Return [X, Y] of the center of cell containing provided text 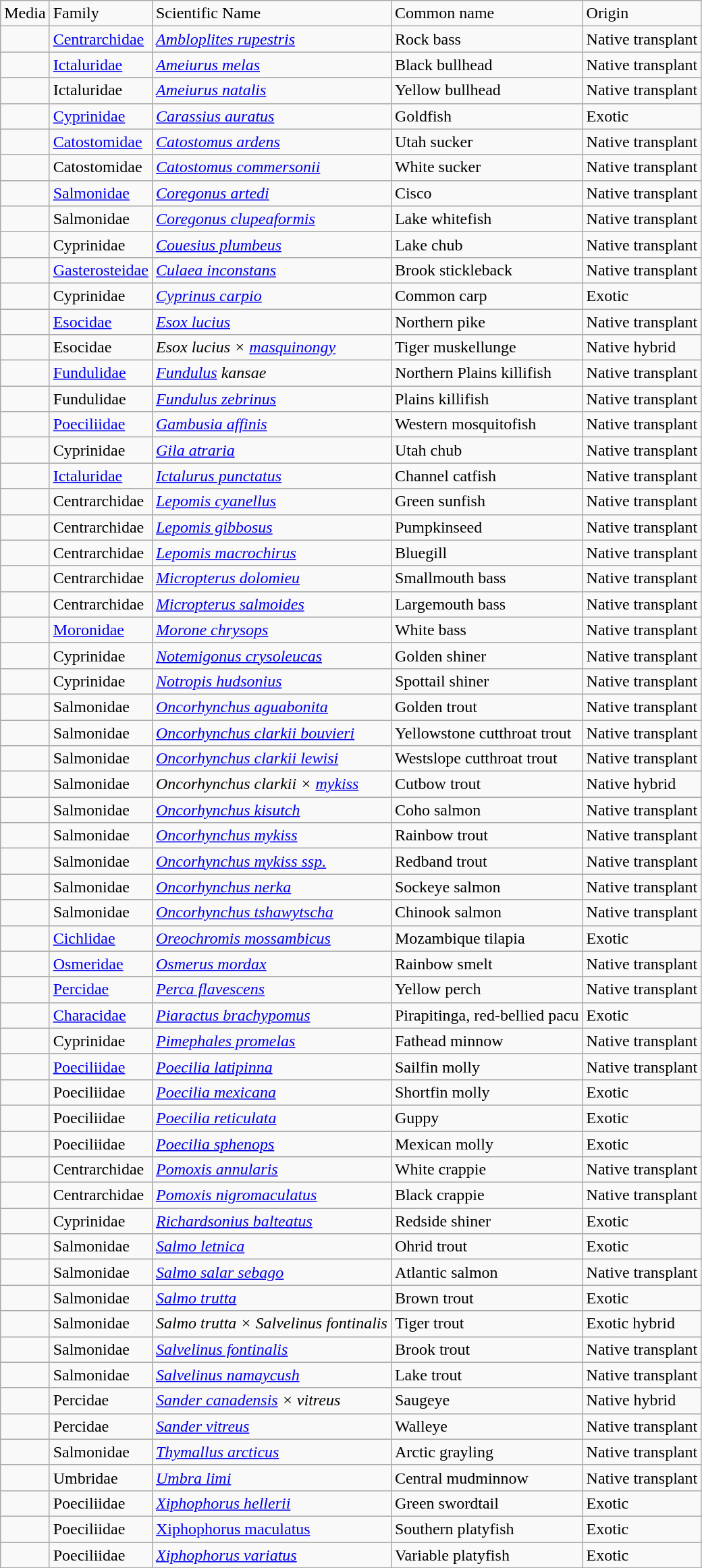
Poecilia sphenops [271, 1144]
Cutbow trout [487, 784]
Fundulus zebrinus [271, 399]
Utah sucker [487, 142]
Brook trout [487, 1349]
Fundulus kansae [271, 373]
Moronidae [101, 630]
Golden trout [487, 707]
Catostomus ardens [271, 142]
Pimephales promelas [271, 1041]
Oreochromis mossambicus [271, 938]
Redside shiner [487, 1221]
Atlantic salmon [487, 1272]
Salmo letnica [271, 1247]
Channel catfish [487, 476]
Rock bass [487, 39]
Salmo salar sebago [271, 1272]
Sailfin molly [487, 1066]
Ameiurus melas [271, 65]
Morone chrysops [271, 630]
Oncorhynchus mykiss ssp. [271, 861]
Coregonus clupeaformis [271, 219]
Exotic hybrid [642, 1324]
Perca flavescens [271, 990]
Northern Plains killifish [487, 373]
Umbridae [101, 1478]
Lake chub [487, 244]
Salmo trutta × Salvelinus fontinalis [271, 1324]
Coregonus artedi [271, 193]
White crappie [487, 1170]
Carassius auratus [271, 116]
Media [25, 13]
Rainbow smelt [487, 964]
Sander vitreus [271, 1426]
Rainbow trout [487, 836]
Micropterus salmoides [271, 604]
Largemouth bass [487, 604]
Esox lucius × masquinongy [271, 348]
Thymallus arcticus [271, 1452]
Notemigonus crysoleucas [271, 655]
Gasterosteidae [101, 270]
Plains killifish [487, 399]
Goldfish [487, 116]
Ameiurus natalis [271, 90]
Gambusia affinis [271, 425]
Tiger trout [487, 1324]
Lepomis gibbosus [271, 527]
Culaea inconstans [271, 270]
Xiphophorus variatus [271, 1555]
Poecilia latipinna [271, 1066]
Oncorhynchus clarkii bouvieri [271, 732]
Oncorhynchus kisutch [271, 810]
Western mosquitofish [487, 425]
White sucker [487, 167]
Pomoxis annularis [271, 1170]
Black crappie [487, 1195]
Origin [642, 13]
Coho salmon [487, 810]
Ambloplites rupestris [271, 39]
Osmeridae [101, 964]
Oncorhynchus clarkii × mykiss [271, 784]
Lake whitefish [487, 219]
Salmo trutta [271, 1298]
Mexican molly [487, 1144]
Pomoxis nigromaculatus [271, 1195]
Sander canadensis × vitreus [271, 1401]
Sockeye salmon [487, 887]
Mozambique tilapia [487, 938]
Utah chub [487, 450]
Couesius plumbeus [271, 244]
Brown trout [487, 1298]
Spottail shiner [487, 681]
Redband trout [487, 861]
Saugeye [487, 1401]
Northern pike [487, 322]
Pirapitinga, red-bellied pacu [487, 1015]
Xiphophorus maculatus [271, 1529]
Green sunfish [487, 502]
Westslope cutthroat trout [487, 759]
Golden shiner [487, 655]
Oncorhynchus tshawytscha [271, 913]
Lepomis cyanellus [271, 502]
Poecilia mexicana [271, 1092]
Chinook salmon [487, 913]
Yellowstone cutthroat trout [487, 732]
Walleye [487, 1426]
Cisco [487, 193]
Green swordtail [487, 1503]
Micropterus dolomieu [271, 578]
Common name [487, 13]
Poecilia reticulata [271, 1118]
Salvelinus namaycush [271, 1375]
Scientific Name [271, 13]
Bluegill [487, 553]
Oncorhynchus nerka [271, 887]
Oncorhynchus clarkii lewisi [271, 759]
Central mudminnow [487, 1478]
Shortfin molly [487, 1092]
Piaractus brachypomus [271, 1015]
Lake trout [487, 1375]
Brook stickleback [487, 270]
Catostomus commersonii [271, 167]
Notropis hudsonius [271, 681]
Yellow bullhead [487, 90]
Esox lucius [271, 322]
Pumpkinseed [487, 527]
Richardsonius balteatus [271, 1221]
Xiphophorus hellerii [271, 1503]
Southern platyfish [487, 1529]
Characidae [101, 1015]
Osmerus mordax [271, 964]
Ohrid trout [487, 1247]
Gila atraria [271, 450]
Yellow perch [487, 990]
Cyprinus carpio [271, 296]
Guppy [487, 1118]
Oncorhynchus aguabonita [271, 707]
White bass [487, 630]
Ictalurus punctatus [271, 476]
Common carp [487, 296]
Oncorhynchus mykiss [271, 836]
Tiger muskellunge [487, 348]
Cichlidae [101, 938]
Lepomis macrochirus [271, 553]
Umbra limi [271, 1478]
Salvelinus fontinalis [271, 1349]
Black bullhead [487, 65]
Variable platyfish [487, 1555]
Family [101, 13]
Arctic grayling [487, 1452]
Fathead minnow [487, 1041]
Smallmouth bass [487, 578]
